Locate the cell with the specified text and output its (x, y) center coordinate. 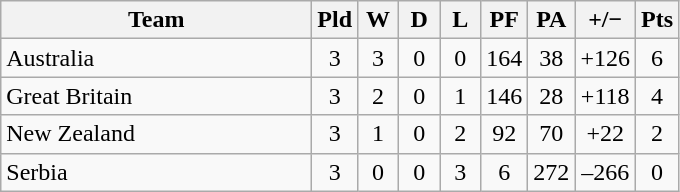
92 (504, 134)
70 (552, 134)
Pld (335, 20)
L (460, 20)
+/− (606, 20)
+118 (606, 96)
146 (504, 96)
+22 (606, 134)
4 (656, 96)
272 (552, 172)
Great Britain (156, 96)
+126 (606, 58)
New Zealand (156, 134)
PA (552, 20)
Serbia (156, 172)
PF (504, 20)
–266 (606, 172)
D (420, 20)
38 (552, 58)
W (378, 20)
28 (552, 96)
Pts (656, 20)
Team (156, 20)
Australia (156, 58)
164 (504, 58)
